Extract the (X, Y) coordinate from the center of the cell holding the provided text.  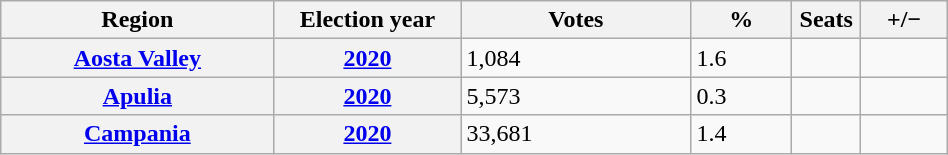
Election year (368, 20)
0.3 (742, 96)
5,573 (576, 96)
+/− (904, 20)
Aosta Valley (138, 58)
33,681 (576, 134)
Seats (826, 20)
Votes (576, 20)
1.4 (742, 134)
1.6 (742, 58)
Region (138, 20)
Campania (138, 134)
Apulia (138, 96)
1,084 (576, 58)
% (742, 20)
